Identify which cell holds the provided text, then report its (x, y) central coordinate. 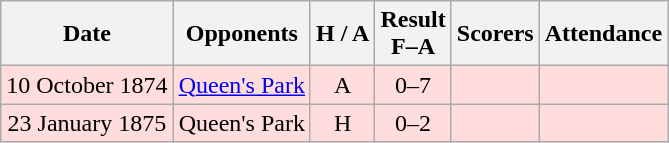
H / A (342, 34)
Scorers (495, 34)
0–7 (413, 85)
Attendance (603, 34)
Date (87, 34)
H (342, 123)
A (342, 85)
Opponents (242, 34)
23 January 1875 (87, 123)
0–2 (413, 123)
ResultF–A (413, 34)
10 October 1874 (87, 85)
